Determine the (X, Y) coordinate at the center of the cell enclosing the given text.  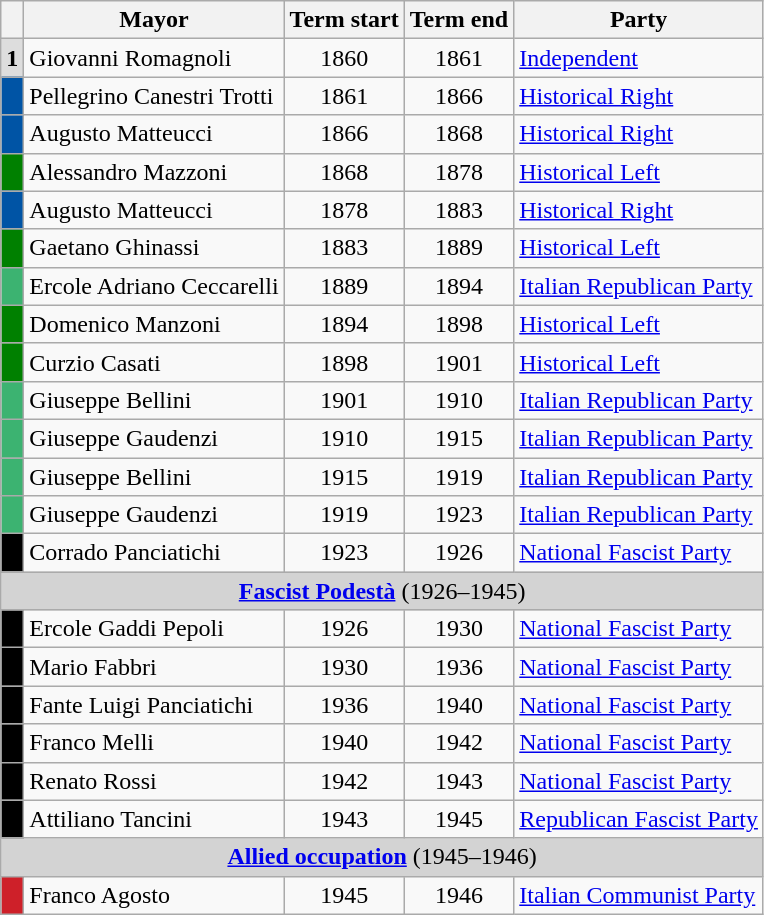
Fante Luigi Panciatichi (154, 705)
Italian Communist Party (639, 895)
Attiliano Tancini (154, 819)
Domenico Manzoni (154, 324)
1 (12, 58)
Gaetano Ghinassi (154, 248)
Mayor (154, 20)
Curzio Casati (154, 362)
1860 (344, 58)
Republican Fascist Party (639, 819)
Mario Fabbri (154, 667)
Term start (344, 20)
Franco Melli (154, 743)
Giovanni Romagnoli (154, 58)
Fascist Podestà (1926–1945) (382, 591)
Ercole Gaddi Pepoli (154, 629)
Corrado Panciatichi (154, 553)
Alessandro Mazzoni (154, 172)
Party (639, 20)
Independent (639, 58)
Renato Rossi (154, 781)
1946 (459, 895)
Franco Agosto (154, 895)
Allied occupation (1945–1946) (382, 857)
Term end (459, 20)
Ercole Adriano Ceccarelli (154, 286)
Pellegrino Canestri Trotti (154, 96)
